Provide the (x, y) coordinate of the cell's center where the given text is located.  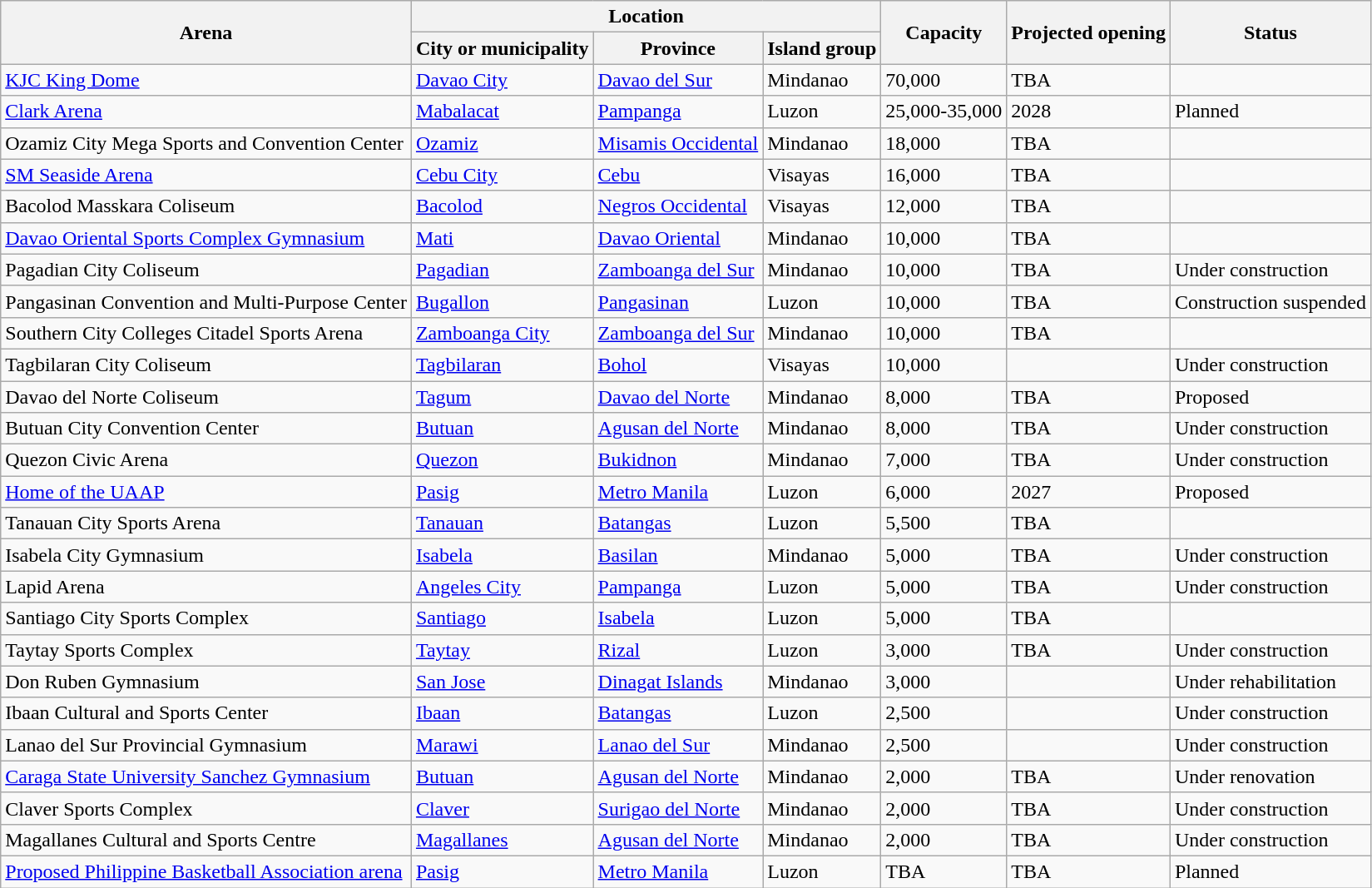
Pagadian (503, 270)
Davao del Sur (678, 80)
Ozamiz City Mega Sports and Convention Center (206, 143)
Zamboanga City (503, 333)
Davao Oriental Sports Complex Gymnasium (206, 238)
Pangasinan (678, 301)
Basilan (678, 555)
18,000 (944, 143)
Under rehabilitation (1270, 682)
Construction suspended (1270, 301)
Davao Oriental (678, 238)
6,000 (944, 492)
2028 (1088, 112)
Claver Sports Complex (206, 808)
Isabela City Gymnasium (206, 555)
Cebu (678, 175)
Lanao del Sur (678, 745)
Cebu City (503, 175)
Claver (503, 808)
Lapid Arena (206, 587)
7,000 (944, 460)
San Jose (503, 682)
Ibaan Cultural and Sports Center (206, 713)
Taytay (503, 650)
Projected opening (1088, 32)
Tagbilaran City Coliseum (206, 365)
Marawi (503, 745)
Capacity (944, 32)
Southern City Colleges Citadel Sports Arena (206, 333)
Tanauan (503, 523)
Dinagat Islands (678, 682)
Province (678, 48)
Rizal (678, 650)
Island group (822, 48)
2027 (1088, 492)
Status (1270, 32)
City or municipality (503, 48)
Tagbilaran (503, 365)
Negros Occidental (678, 206)
12,000 (944, 206)
Davao del Norte (678, 397)
Under renovation (1270, 776)
Lanao del Sur Provincial Gymnasium (206, 745)
Tanauan City Sports Arena (206, 523)
Quezon Civic Arena (206, 460)
Tagum (503, 397)
Davao del Norte Coliseum (206, 397)
Arena (206, 32)
Bugallon (503, 301)
Caraga State University Sanchez Gymnasium (206, 776)
Santiago City Sports Complex (206, 618)
Home of the UAAP (206, 492)
Ibaan (503, 713)
5,500 (944, 523)
Magallanes (503, 840)
KJC King Dome (206, 80)
Pangasinan Convention and Multi-Purpose Center (206, 301)
SM Seaside Arena (206, 175)
Bacolod (503, 206)
Angeles City (503, 587)
Bukidnon (678, 460)
25,000-35,000 (944, 112)
Santiago (503, 618)
Surigao del Norte (678, 808)
Butuan City Convention Center (206, 429)
Quezon (503, 460)
Bacolod Masskara Coliseum (206, 206)
Clark Arena (206, 112)
Don Ruben Gymnasium (206, 682)
Location (646, 17)
Davao City (503, 80)
Misamis Occidental (678, 143)
70,000 (944, 80)
Pagadian City Coliseum (206, 270)
Taytay Sports Complex (206, 650)
Magallanes Cultural and Sports Centre (206, 840)
Bohol (678, 365)
16,000 (944, 175)
Mabalacat (503, 112)
Mati (503, 238)
Proposed Philippine Basketball Association arena (206, 871)
Ozamiz (503, 143)
